Pinpoint the cell where the given text exists, returning its [x, y] midpoint coordinate. 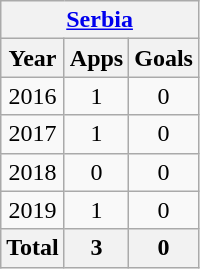
3 [96, 248]
2016 [33, 96]
Year [33, 58]
Apps [96, 58]
2017 [33, 134]
Total [33, 248]
2018 [33, 172]
2019 [33, 210]
Goals [164, 58]
Serbia [100, 20]
